For the text-containing cell, return its midpoint in (X, Y) coordinate format. 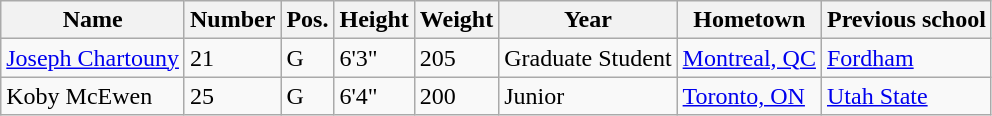
Joseph Chartouny (93, 58)
6'3" (374, 58)
205 (456, 58)
Previous school (906, 20)
Graduate Student (588, 58)
Year (588, 20)
Montreal, QC (749, 58)
Fordham (906, 58)
Weight (456, 20)
Toronto, ON (749, 96)
Name (93, 20)
Height (374, 20)
Number (232, 20)
6'4" (374, 96)
Koby McEwen (93, 96)
200 (456, 96)
Junior (588, 96)
21 (232, 58)
Pos. (308, 20)
25 (232, 96)
Hometown (749, 20)
Utah State (906, 96)
